Pinpoint the cell where the given text exists, returning its (x, y) midpoint coordinate. 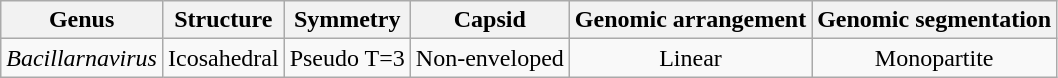
Genus (82, 20)
Bacillarnavirus (82, 58)
Pseudo T=3 (347, 58)
Genomic segmentation (934, 20)
Linear (690, 58)
Symmetry (347, 20)
Monopartite (934, 58)
Structure (223, 20)
Capsid (490, 20)
Non-enveloped (490, 58)
Icosahedral (223, 58)
Genomic arrangement (690, 20)
